Return the [X, Y] coordinate for the center point of the cell that contains the specified text.  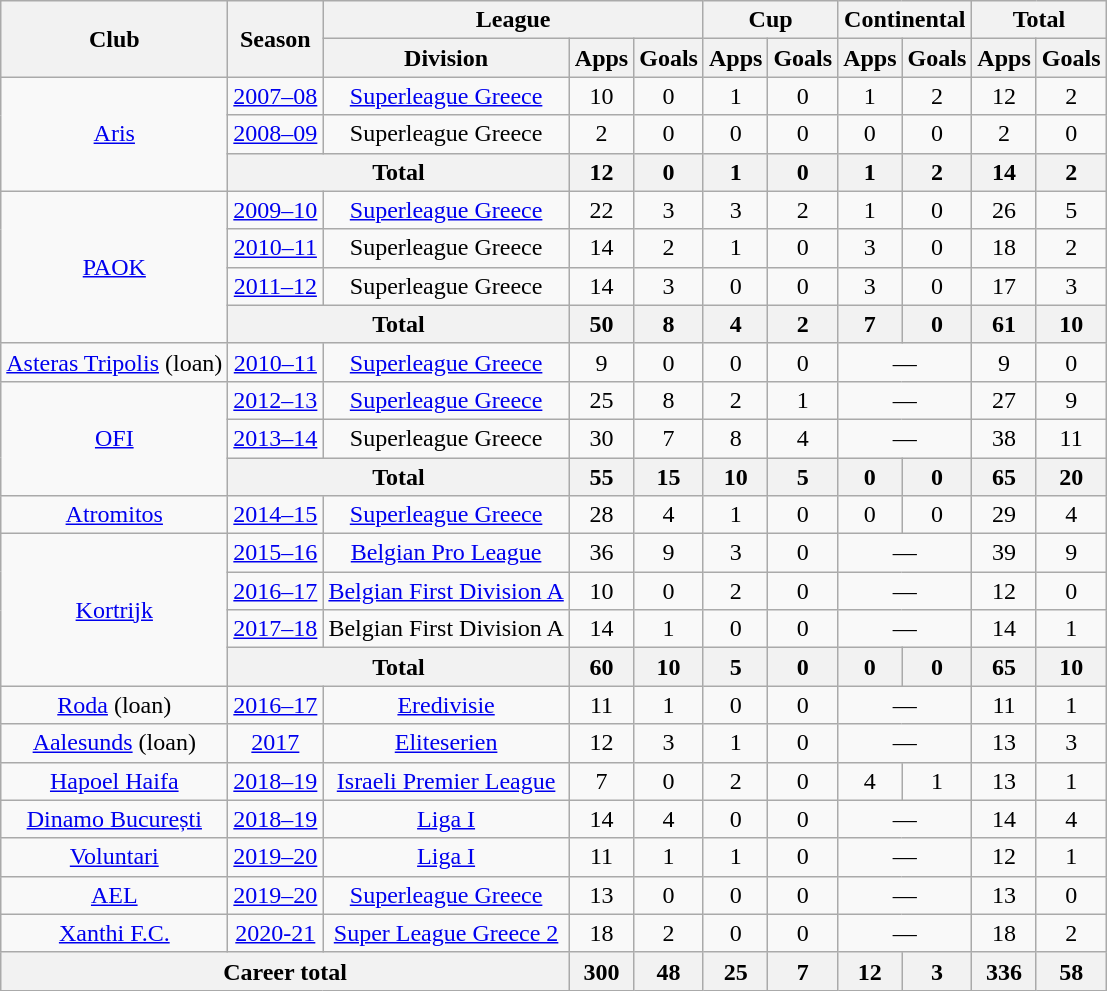
Career total [286, 971]
Club [114, 39]
Atromitos [114, 515]
League [514, 20]
27 [1004, 400]
2012–13 [276, 400]
OFI [114, 438]
Aris [114, 134]
Division [446, 58]
Eliteserien [446, 743]
AEL [114, 895]
28 [601, 515]
Aalesunds (loan) [114, 743]
Xanthi F.C. [114, 933]
2020-21 [276, 933]
15 [669, 477]
17 [1004, 286]
2014–15 [276, 515]
300 [601, 971]
Season [276, 39]
PAOK [114, 267]
Super League Greece 2 [446, 933]
2007–08 [276, 96]
29 [1004, 515]
48 [669, 971]
Kortrijk [114, 610]
2011–12 [276, 286]
39 [1004, 553]
22 [601, 210]
36 [601, 553]
Belgian Pro League [446, 553]
55 [601, 477]
2013–14 [276, 438]
336 [1004, 971]
Dinamo București [114, 819]
38 [1004, 438]
26 [1004, 210]
Cup [770, 20]
20 [1071, 477]
Eredivisie [446, 705]
Roda (loan) [114, 705]
Asteras Tripolis (loan) [114, 362]
61 [1004, 324]
Voluntari [114, 857]
2008–09 [276, 134]
2017–18 [276, 629]
Continental [905, 20]
Israeli Premier League [446, 781]
58 [1071, 971]
50 [601, 324]
60 [601, 667]
2017 [276, 743]
2015–16 [276, 553]
2009–10 [276, 210]
30 [601, 438]
Hapoel Haifa [114, 781]
